Return the [X, Y] coordinate for the center point of the cell that contains the specified text.  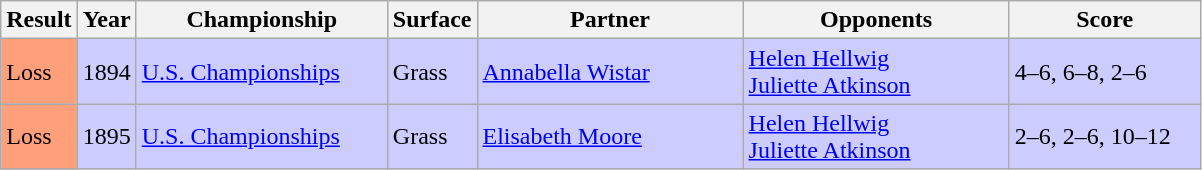
Year [106, 20]
Annabella Wistar [610, 72]
1895 [106, 136]
Result [39, 20]
2–6, 2–6, 10–12 [1104, 136]
Surface [432, 20]
Partner [610, 20]
Opponents [876, 20]
Score [1104, 20]
1894 [106, 72]
Elisabeth Moore [610, 136]
4–6, 6–8, 2–6 [1104, 72]
Championship [262, 20]
